Find where the given text appears and provide that cell's center as [x, y] coordinate. 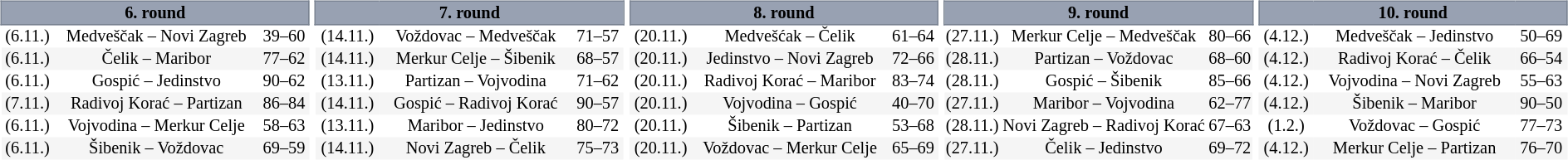
76–70 [1541, 149]
71–57 [598, 36]
40–70 [913, 104]
Čelik – Maribor [156, 60]
39–60 [284, 36]
Partizan – Vojvodina [476, 81]
Maribor – Jedinstvo [476, 126]
Gospić – Jedinstvo [156, 81]
Šibenik – Voždovac [156, 149]
(7.11.) [27, 104]
Medvešćak – Čelik [791, 36]
71–62 [598, 81]
77–62 [284, 60]
Radivoj Korać – Partizan [156, 104]
72–66 [913, 60]
Voždovac – Merkur Celje [791, 149]
Jedinstvo – Novi Zagreb [791, 60]
Gospić – Radivoj Korać [476, 104]
6. round [154, 12]
90–62 [284, 81]
77–73 [1541, 126]
Voždovac – Gospić [1415, 126]
Radivoj Korać – Maribor [791, 81]
Merkur Celje – Šibenik [476, 60]
Merkur Celje – Medveščak [1105, 36]
68–57 [598, 60]
75–73 [598, 149]
66–54 [1541, 60]
7. round [470, 12]
Vojvodina – Merkur Celje [156, 126]
Merkur Celje – Partizan [1415, 149]
53–68 [913, 126]
69–72 [1231, 149]
58–63 [284, 126]
(1.2.) [1286, 126]
Medveščak – Novi Zagreb [156, 36]
83–74 [913, 81]
Šibenik – Partizan [791, 126]
Šibenik – Maribor [1415, 104]
50–69 [1541, 36]
Maribor – Vojvodina [1105, 104]
90–57 [598, 104]
61–64 [913, 36]
68–60 [1231, 60]
Voždovac – Medveščak [476, 36]
Novi Zagreb – Čelik [476, 149]
Čelik – Jedinstvo [1105, 149]
90–50 [1541, 104]
Vojvodina – Novi Zagreb [1415, 81]
86–84 [284, 104]
10. round [1414, 12]
Partizan – Voždovac [1105, 60]
85–66 [1231, 81]
55–63 [1541, 81]
Vojvodina – Gospić [791, 104]
Medveščak – Jedinstvo [1415, 36]
8. round [784, 12]
67–63 [1231, 126]
Radivoj Korać – Čelik [1415, 60]
9. round [1098, 12]
65–69 [913, 149]
80–72 [598, 126]
80–66 [1231, 36]
69–59 [284, 149]
Novi Zagreb – Radivoj Korać [1105, 126]
62–77 [1231, 104]
Gospić – Šibenik [1105, 81]
